Provide the [X, Y] coordinate of the cell's center where the given text is located.  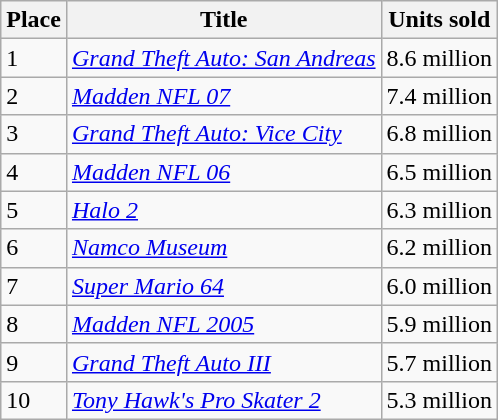
Super Mario 64 [224, 286]
Grand Theft Auto: San Andreas [224, 58]
5 [34, 210]
Madden NFL 2005 [224, 324]
Grand Theft Auto: Vice City [224, 134]
10 [34, 400]
Place [34, 20]
3 [34, 134]
9 [34, 362]
Halo 2 [224, 210]
5.7 million [439, 362]
8 [34, 324]
Title [224, 20]
7.4 million [439, 96]
6.0 million [439, 286]
Madden NFL 06 [224, 172]
Namco Museum [224, 248]
8.6 million [439, 58]
6.3 million [439, 210]
5.3 million [439, 400]
6.2 million [439, 248]
6 [34, 248]
6.5 million [439, 172]
4 [34, 172]
6.8 million [439, 134]
Tony Hawk's Pro Skater 2 [224, 400]
Grand Theft Auto III [224, 362]
1 [34, 58]
Madden NFL 07 [224, 96]
5.9 million [439, 324]
2 [34, 96]
Units sold [439, 20]
7 [34, 286]
